Pinpoint the cell where the given text exists, returning its [X, Y] midpoint coordinate. 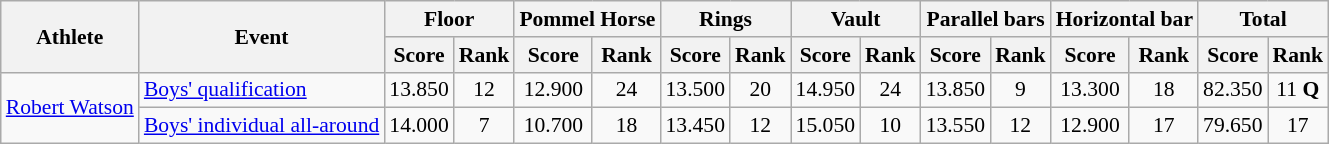
13.450 [696, 126]
Event [262, 36]
82.350 [1232, 90]
79.650 [1232, 126]
Athlete [70, 36]
20 [760, 90]
13.300 [1090, 90]
Boys' qualification [262, 90]
15.050 [826, 126]
Parallel bars [986, 19]
Floor [449, 19]
11 Q [1298, 90]
Total [1263, 19]
10.700 [553, 126]
13.500 [696, 90]
Horizontal bar [1124, 19]
Pommel Horse [587, 19]
14.000 [418, 126]
13.550 [956, 126]
Robert Watson [70, 108]
Rings [726, 19]
Vault [856, 19]
9 [1020, 90]
Boys' individual all-around [262, 126]
10 [890, 126]
7 [484, 126]
14.950 [826, 90]
